Provide the (X, Y) coordinate of the cell's center where the given text is located.  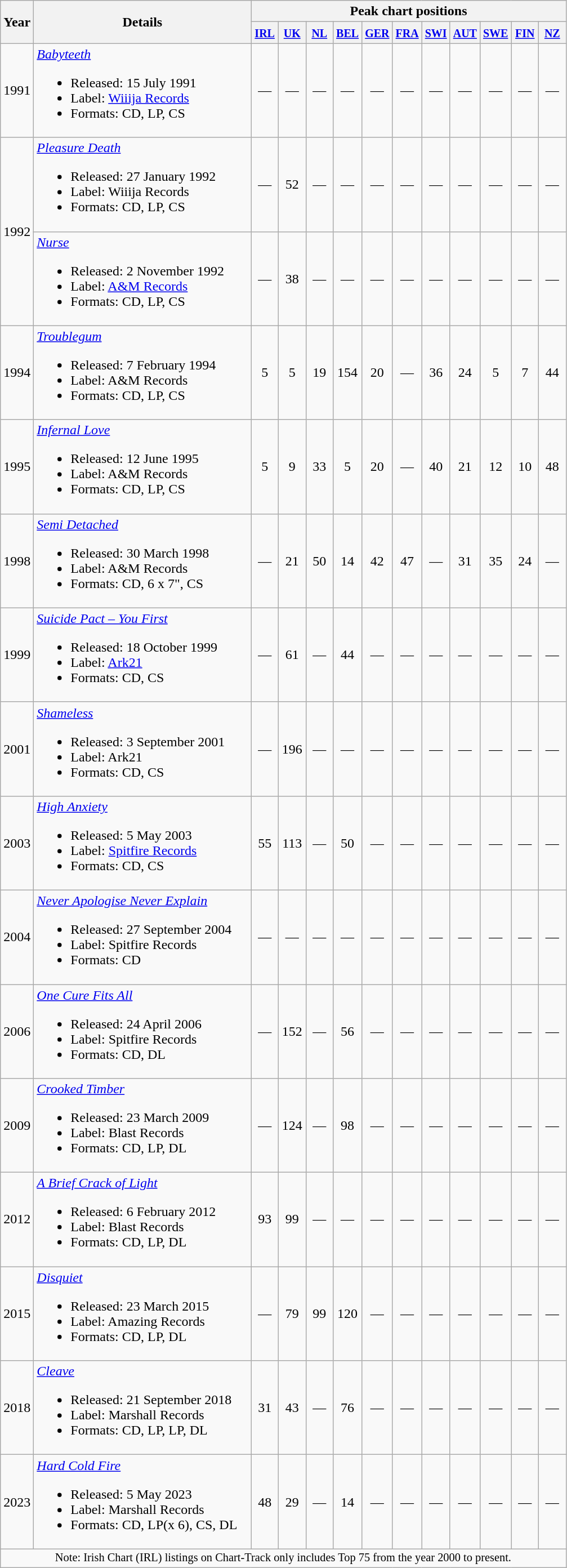
TroublegumReleased: 7 February 1994Label: A&M RecordsFormats: CD, LP, CS (142, 373)
56 (348, 1032)
AUT (465, 33)
One Cure Fits AllReleased: 24 April 2006Label: Spitfire RecordsFormats: CD, DL (142, 1032)
Suicide Pact – You FirstReleased: 18 October 1999Label: Ark21Formats: CD, CS (142, 654)
79 (292, 1313)
Peak chart positions (409, 11)
35 (495, 561)
IRL (265, 33)
29 (292, 1502)
19 (320, 373)
61 (292, 654)
1994 (17, 373)
NL (320, 33)
2004 (17, 937)
1995 (17, 466)
2009 (17, 1125)
38 (292, 278)
Note: Irish Chart (IRL) listings on Chart-Track only includes Top 75 from the year 2000 to present. (283, 1558)
7 (525, 373)
33 (320, 466)
1991 (17, 90)
BabyteethReleased: 15 July 1991Label: Wiiija RecordsFormats: CD, LP, CS (142, 90)
SWE (495, 33)
Never Apologise Never ExplainReleased: 27 September 2004Label: Spitfire RecordsFormats: CD (142, 937)
93 (265, 1220)
40 (436, 466)
2018 (17, 1408)
36 (436, 373)
113 (292, 843)
2012 (17, 1220)
2023 (17, 1502)
120 (348, 1313)
High AnxietyReleased: 5 May 2003Label: Spitfire RecordsFormats: CD, CS (142, 843)
43 (292, 1408)
152 (292, 1032)
A Brief Crack of LightReleased: 6 February 2012Label: Blast RecordsFormats: CD, LP, DL (142, 1220)
12 (495, 466)
196 (292, 749)
GER (377, 33)
NZ (553, 33)
1992 (17, 231)
Year (17, 22)
2003 (17, 843)
10 (525, 466)
Semi DetachedReleased: 30 March 1998Label: A&M RecordsFormats: CD, 6 x 7", CS (142, 561)
Pleasure DeathReleased: 27 January 1992Label: Wiiija RecordsFormats: CD, LP, CS (142, 185)
BEL (348, 33)
Infernal LoveReleased: 12 June 1995Label: A&M RecordsFormats: CD, LP, CS (142, 466)
ShamelessReleased: 3 September 2001Label: Ark21Formats: CD, CS (142, 749)
UK (292, 33)
FRA (407, 33)
9 (292, 466)
NurseReleased: 2 November 1992Label: A&M RecordsFormats: CD, LP, CS (142, 278)
CleaveReleased: 21 September 2018Label: Marshall RecordsFormats: CD, LP, LP, DL (142, 1408)
2015 (17, 1313)
Details (142, 22)
154 (348, 373)
FIN (525, 33)
55 (265, 843)
42 (377, 561)
2006 (17, 1032)
Crooked TimberReleased: 23 March 2009Label: Blast RecordsFormats: CD, LP, DL (142, 1125)
124 (292, 1125)
52 (292, 185)
98 (348, 1125)
Hard Cold FireReleased: 5 May 2023Label: Marshall RecordsFormats: CD, LP(x 6), CS, DL (142, 1502)
2001 (17, 749)
1998 (17, 561)
SWI (436, 33)
76 (348, 1408)
1999 (17, 654)
47 (407, 561)
DisquietReleased: 23 March 2015Label: Amazing RecordsFormats: CD, LP, DL (142, 1313)
